Return (X, Y) of the center of cell containing provided text 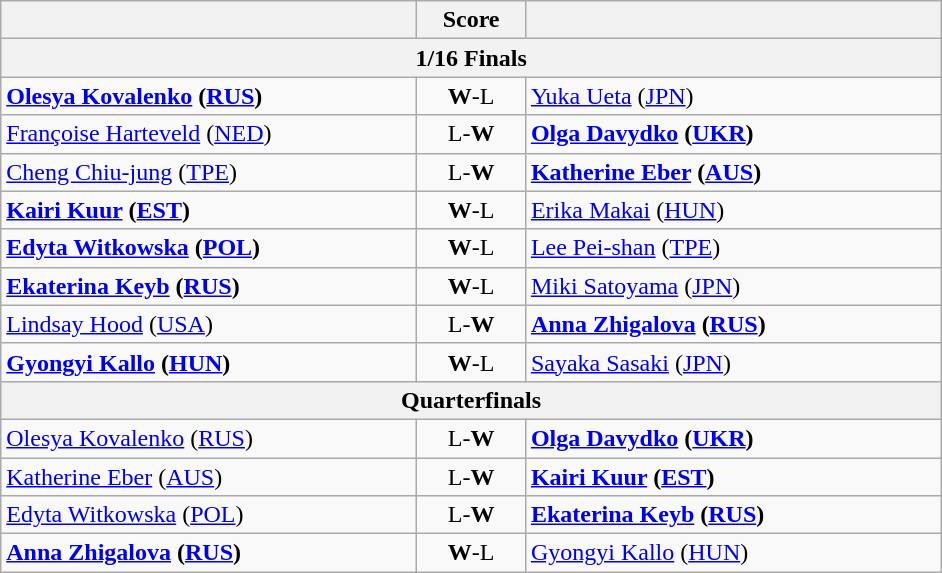
Lee Pei-shan (TPE) (733, 248)
1/16 Finals (472, 58)
Cheng Chiu-jung (TPE) (209, 172)
Quarterfinals (472, 400)
Lindsay Hood (USA) (209, 324)
Sayaka Sasaki (JPN) (733, 362)
Yuka Ueta (JPN) (733, 96)
Miki Satoyama (JPN) (733, 286)
Erika Makai (HUN) (733, 210)
Score (472, 20)
Françoise Harteveld (NED) (209, 134)
